Find where the given text appears and provide that cell's center as (x, y) coordinate. 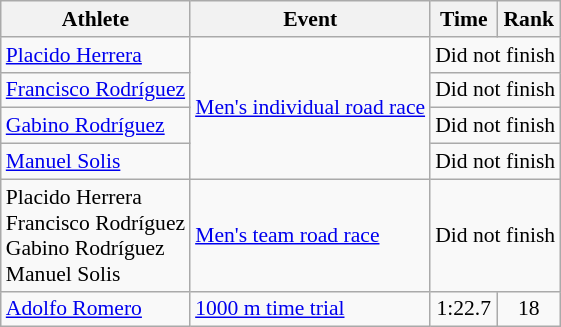
Adolfo Romero (96, 309)
Men's team road race (310, 235)
1000 m time trial (310, 309)
Event (310, 19)
18 (528, 309)
Time (464, 19)
Manuel Solis (96, 162)
Athlete (96, 19)
1:22.7 (464, 309)
Placido Herrera (96, 55)
Gabino Rodríguez (96, 126)
Placido HerreraFrancisco RodríguezGabino RodríguezManuel Solis (96, 235)
Francisco Rodríguez (96, 90)
Rank (528, 19)
Men's individual road race (310, 108)
